Detect which cell encompasses the target text, then output its [X, Y] center coordinate. 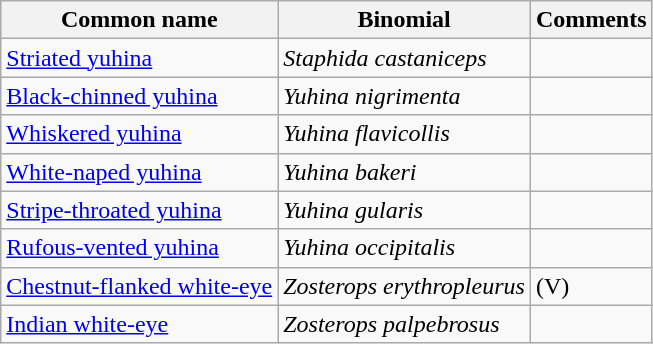
Zosterops erythropleurus [404, 286]
Comments [591, 20]
Rufous-vented yuhina [140, 248]
Chestnut-flanked white-eye [140, 286]
Yuhina flavicollis [404, 134]
Zosterops palpebrosus [404, 324]
Staphida castaniceps [404, 58]
Black-chinned yuhina [140, 96]
Yuhina gularis [404, 210]
Yuhina bakeri [404, 172]
White-naped yuhina [140, 172]
Yuhina nigrimenta [404, 96]
Whiskered yuhina [140, 134]
Binomial [404, 20]
(V) [591, 286]
Striated yuhina [140, 58]
Yuhina occipitalis [404, 248]
Indian white-eye [140, 324]
Common name [140, 20]
Stripe-throated yuhina [140, 210]
